Determine the (X, Y) coordinate at the center of the cell enclosing the given text.  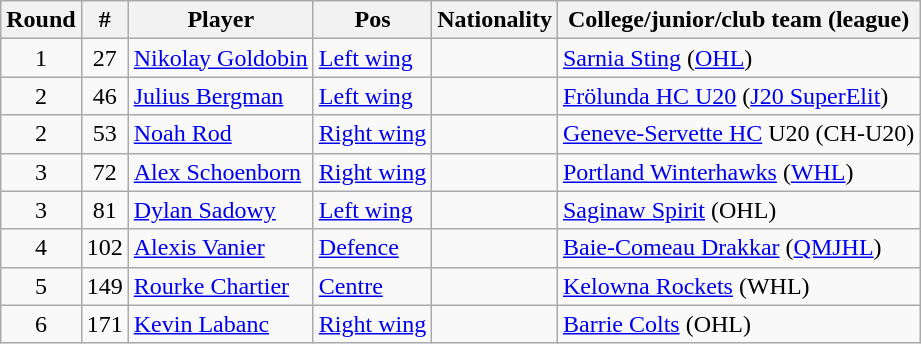
Dylan Sadowy (220, 210)
Frölunda HC U20 (J20 SuperElit) (738, 96)
27 (104, 58)
Geneve-Servette HC U20 (CH-U20) (738, 134)
171 (104, 324)
Baie-Comeau Drakkar (QMJHL) (738, 248)
Rourke Chartier (220, 286)
Alex Schoenborn (220, 172)
Kelowna Rockets (WHL) (738, 286)
Kevin Labanc (220, 324)
4 (41, 248)
Pos (372, 20)
Nationality (495, 20)
Nikolay Goldobin (220, 58)
81 (104, 210)
# (104, 20)
Sarnia Sting (OHL) (738, 58)
149 (104, 286)
46 (104, 96)
Julius Bergman (220, 96)
Alexis Vanier (220, 248)
102 (104, 248)
5 (41, 286)
Round (41, 20)
Saginaw Spirit (OHL) (738, 210)
Defence (372, 248)
Barrie Colts (OHL) (738, 324)
53 (104, 134)
College/junior/club team (league) (738, 20)
6 (41, 324)
72 (104, 172)
Centre (372, 286)
Portland Winterhawks (WHL) (738, 172)
Noah Rod (220, 134)
1 (41, 58)
Player (220, 20)
